Identify which cell holds the provided text, then report its [X, Y] central coordinate. 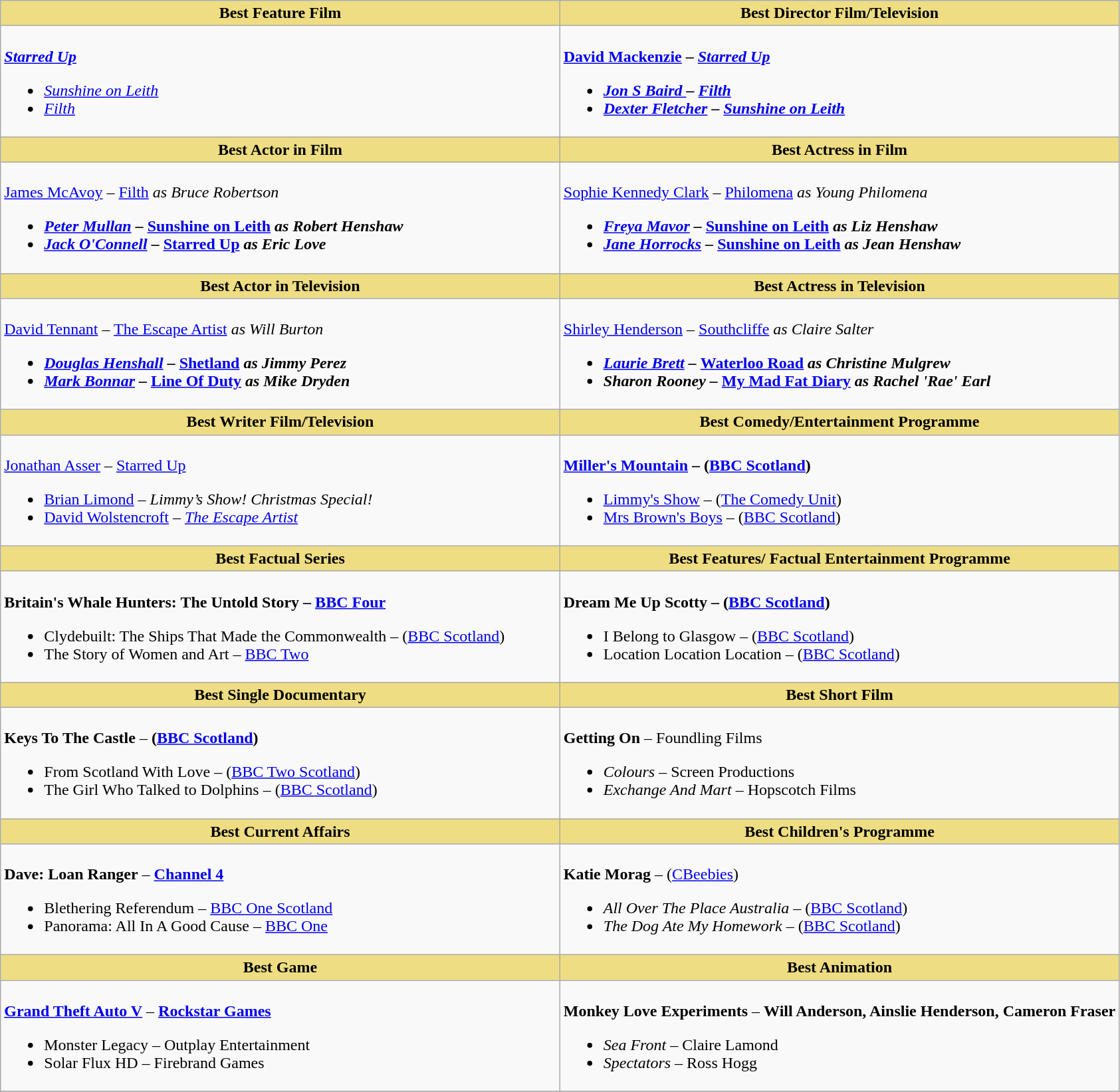
Grand Theft Auto V – Rockstar GamesMonster Legacy – Outplay EntertainmentSolar Flux HD – Firebrand Games [280, 1036]
Miller's Mountain – (BBC Scotland)Limmy's Show – (The Comedy Unit)Mrs Brown's Boys – (BBC Scotland) [840, 491]
Katie Morag – (CBeebies)All Over The Place Australia – (BBC Scotland)The Dog Ate My Homework – (BBC Scotland) [840, 900]
Best Children's Programme [840, 831]
Best Director Film/Television [840, 13]
Best Factual Series [280, 558]
Best Short Film [840, 695]
Best Actress in Television [840, 286]
Keys To The Castle – (BBC Scotland)From Scotland With Love – (BBC Two Scotland)The Girl Who Talked to Dolphins – (BBC Scotland) [280, 763]
Best Feature Film [280, 13]
Best Single Documentary [280, 695]
Best Actor in Film [280, 150]
David Mackenzie – Starred UpJon S Baird – FilthDexter Fletcher – Sunshine on Leith [840, 81]
Dream Me Up Scotty – (BBC Scotland)I Belong to Glasgow – (BBC Scotland)Location Location Location – (BBC Scotland) [840, 626]
Sophie Kennedy Clark – Philomena as Young PhilomenaFreya Mavor – Sunshine on Leith as Liz HenshawJane Horrocks – Sunshine on Leith as Jean Henshaw [840, 218]
David Tennant – The Escape Artist as Will BurtonDouglas Henshall – Shetland as Jimmy PerezMark Bonnar – Line Of Duty as Mike Dryden [280, 354]
Best Comedy/Entertainment Programme [840, 422]
Best Current Affairs [280, 831]
Jonathan Asser – Starred UpBrian Limond – Limmy’s Show! Christmas Special!David Wolstencroft – The Escape Artist [280, 491]
Getting On – Foundling FilmsColours – Screen ProductionsExchange And Mart – Hopscotch Films [840, 763]
James McAvoy – Filth as Bruce RobertsonPeter Mullan – Sunshine on Leith as Robert HenshawJack O'Connell – Starred Up as Eric Love [280, 218]
Dave: Loan Ranger – Channel 4Blethering Referendum – BBC One ScotlandPanorama: All In A Good Cause – BBC One [280, 900]
Best Animation [840, 968]
Monkey Love Experiments – Will Anderson, Ainslie Henderson, Cameron FraserSea Front – Claire LamondSpectators – Ross Hogg [840, 1036]
Best Actor in Television [280, 286]
Best Writer Film/Television [280, 422]
Starred UpSunshine on Leith Filth [280, 81]
Best Actress in Film [840, 150]
Best Game [280, 968]
Best Features/ Factual Entertainment Programme [840, 558]
